Return (X, Y) of the center of cell containing provided text 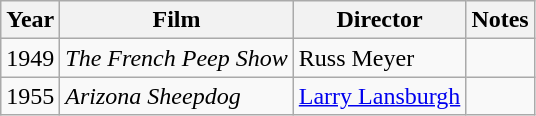
The French Peep Show (176, 58)
Film (176, 20)
Russ Meyer (380, 58)
Director (380, 20)
Year (30, 20)
Arizona Sheepdog (176, 96)
Larry Lansburgh (380, 96)
1949 (30, 58)
1955 (30, 96)
Notes (500, 20)
